Pinpoint the cell where the given text exists, returning its (X, Y) midpoint coordinate. 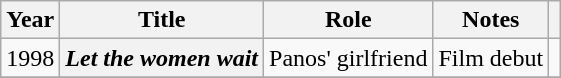
Let the women wait (162, 58)
Notes (491, 20)
Title (162, 20)
1998 (30, 58)
Panos' girlfriend (348, 58)
Year (30, 20)
Film debut (491, 58)
Role (348, 20)
